Locate the cell with the specified text and output its (x, y) center coordinate. 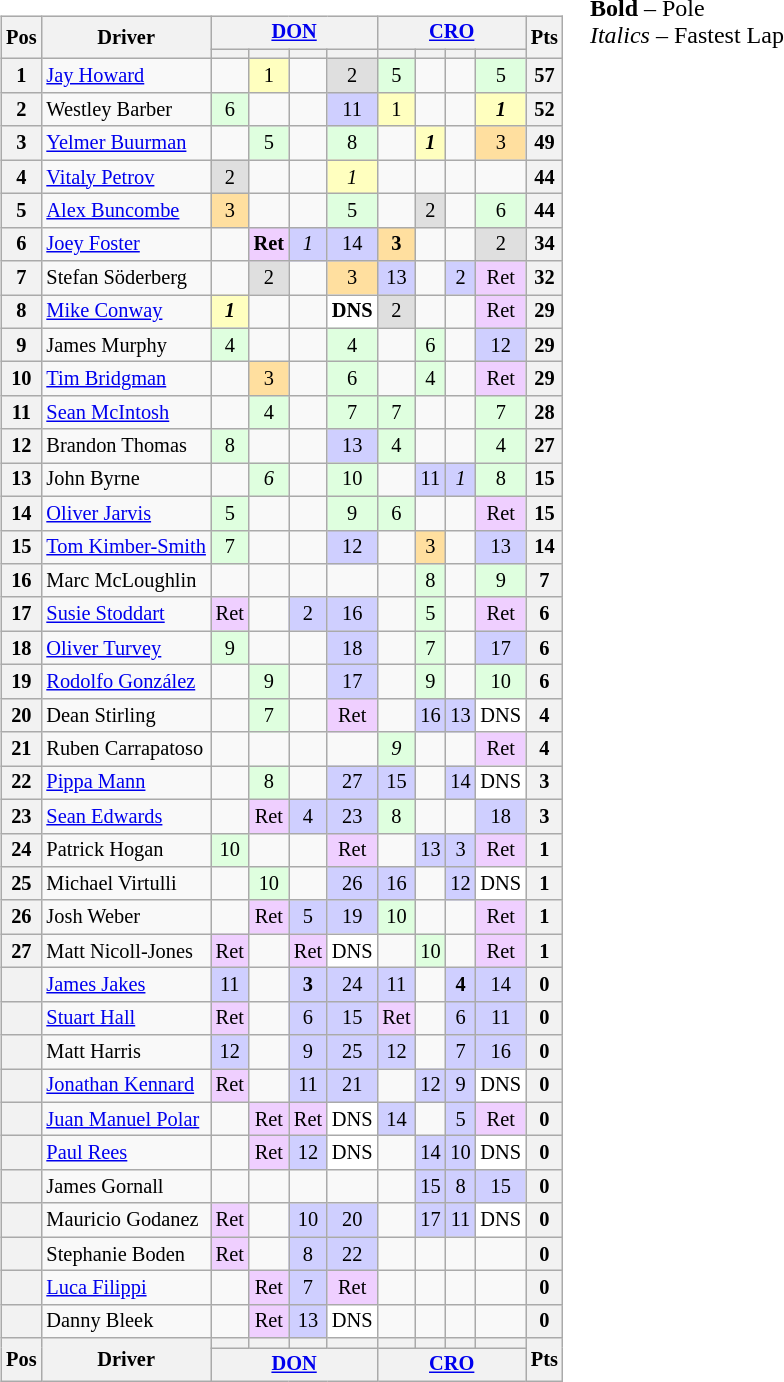
Stuart Hall (126, 1018)
Mauricio Godanez (126, 1220)
32 (544, 278)
Brandon Thomas (126, 446)
Alex Buncombe (126, 211)
James Murphy (126, 345)
Jonathan Kennard (126, 1086)
Oliver Jarvis (126, 513)
Rodolfo González (126, 682)
Susie Stoddart (126, 614)
James Jakes (126, 985)
Mike Conway (126, 312)
John Byrne (126, 480)
Luca Filippi (126, 1288)
Vitaly Petrov (126, 177)
Joey Foster (126, 244)
Stephanie Boden (126, 1254)
49 (544, 143)
34 (544, 244)
Michael Virtulli (126, 884)
Paul Rees (126, 1153)
Danny Bleek (126, 1321)
52 (544, 110)
Tom Kimber-Smith (126, 547)
Ruben Carrapatoso (126, 749)
57 (544, 76)
Yelmer Buurman (126, 143)
Marc McLoughlin (126, 581)
Matt Harris (126, 1052)
Matt Nicoll-Jones (126, 951)
James Gornall (126, 1187)
Westley Barber (126, 110)
Tim Bridgman (126, 379)
Juan Manuel Polar (126, 1119)
Dean Stirling (126, 715)
Sean Edwards (126, 816)
Pippa Mann (126, 783)
Stefan Söderberg (126, 278)
Josh Weber (126, 917)
28 (544, 413)
Oliver Turvey (126, 648)
Jay Howard (126, 76)
Sean McIntosh (126, 413)
Patrick Hogan (126, 850)
